Scan for the cell matching the given text and deliver its [x, y] coordinate at center. 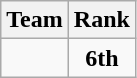
Rank [102, 20]
6th [102, 58]
Team [35, 20]
